Pinpoint the cell where the given text exists, returning its [x, y] midpoint coordinate. 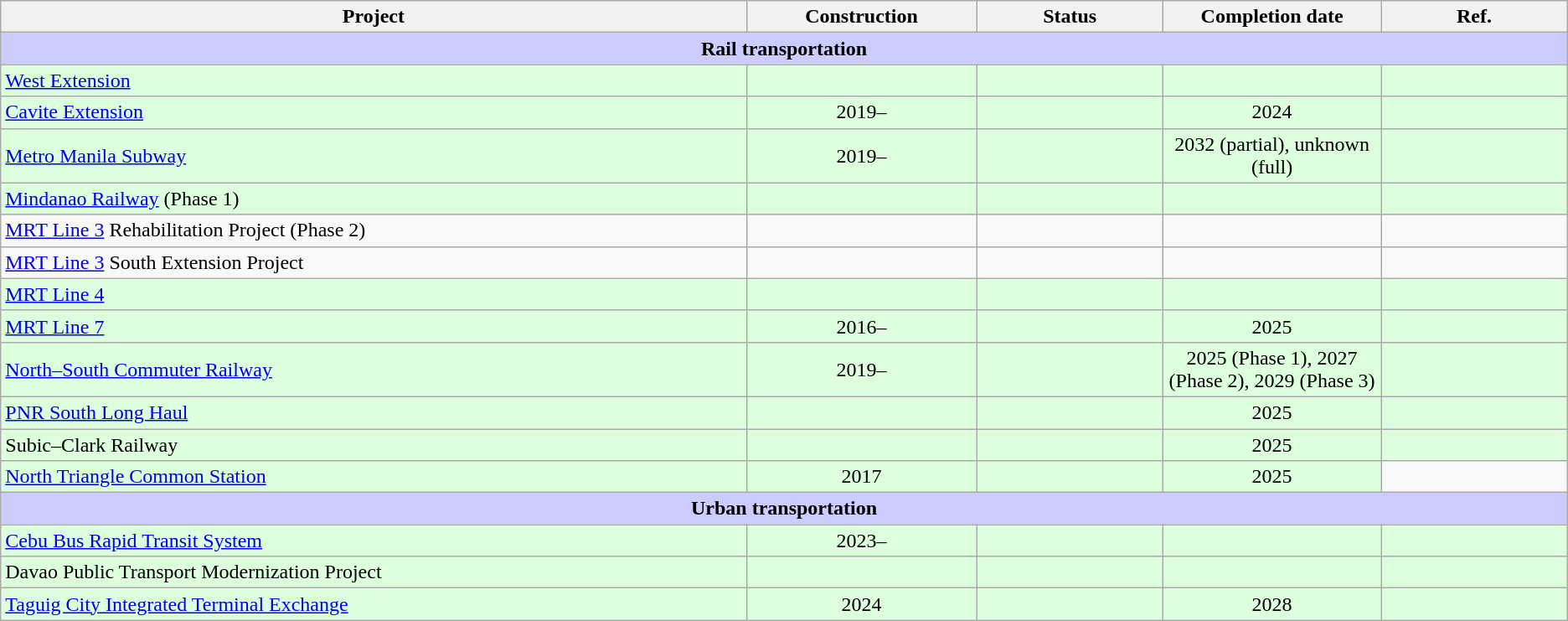
Ref. [1474, 17]
2023– [861, 541]
Cavite Extension [374, 112]
MRT Line 7 [374, 326]
Mindanao Railway (Phase 1) [374, 199]
2017 [861, 477]
Rail transportation [784, 49]
Taguig City Integrated Terminal Exchange [374, 604]
Status [1070, 17]
Construction [861, 17]
Metro Manila Subway [374, 156]
2025 (Phase 1), 2027 (Phase 2), 2029 (Phase 3) [1272, 369]
2032 (partial), unknown (full) [1272, 156]
Completion date [1272, 17]
Urban transportation [784, 509]
2028 [1272, 604]
Cebu Bus Rapid Transit System [374, 541]
PNR South Long Haul [374, 412]
Subic–Clark Railway [374, 445]
2016– [861, 326]
MRT Line 4 [374, 294]
Davao Public Transport Modernization Project [374, 572]
MRT Line 3 Rehabilitation Project (Phase 2) [374, 230]
MRT Line 3 South Extension Project [374, 262]
Project [374, 17]
North Triangle Common Station [374, 477]
West Extension [374, 80]
North–South Commuter Railway [374, 369]
